Pinpoint the cell where the given text exists, returning its (X, Y) midpoint coordinate. 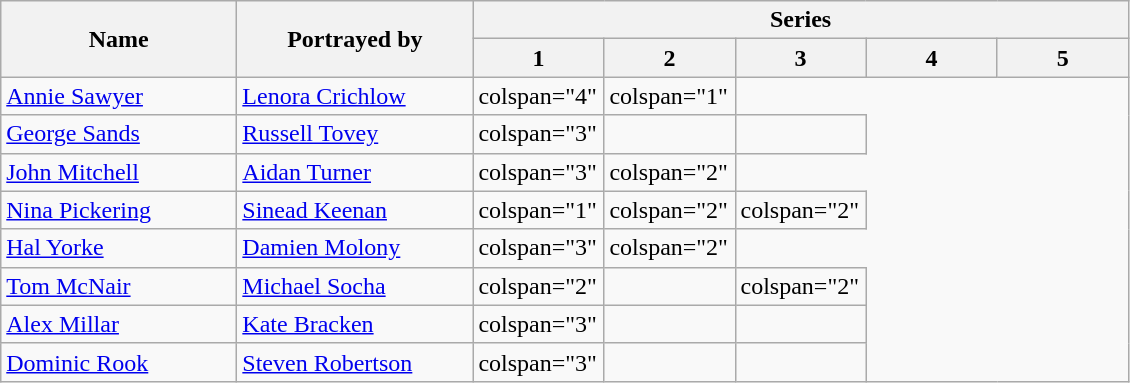
Annie Sawyer (119, 96)
Name (119, 39)
colspan="4" (538, 96)
5 (1062, 58)
Steven Robertson (355, 362)
4 (932, 58)
Nina Pickering (119, 210)
Alex Millar (119, 324)
1 (538, 58)
John Mitchell (119, 172)
Portrayed by (355, 39)
Aidan Turner (355, 172)
Lenora Crichlow (355, 96)
George Sands (119, 134)
3 (800, 58)
Hal Yorke (119, 248)
Michael Socha (355, 286)
Tom McNair (119, 286)
Damien Molony (355, 248)
Kate Bracken (355, 324)
Dominic Rook (119, 362)
Sinead Keenan (355, 210)
Russell Tovey (355, 134)
Series (800, 20)
2 (670, 58)
